Return the [X, Y] coordinate for the center point of the cell that contains the specified text.  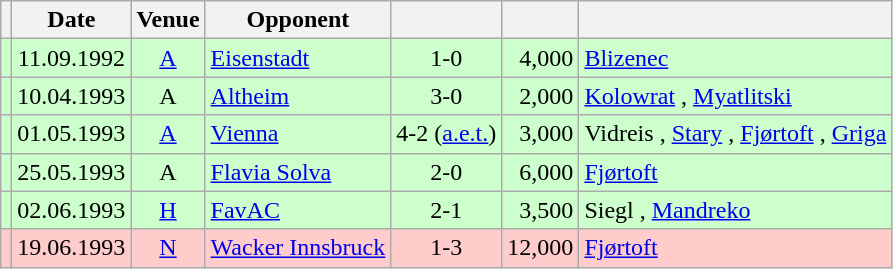
H [168, 210]
2-0 [446, 172]
4,000 [540, 58]
01.05.1993 [72, 134]
Altheim [298, 96]
Opponent [298, 20]
3,000 [540, 134]
25.05.1993 [72, 172]
Vidreis , Stary , Fjørtoft , Griga [736, 134]
Wacker Innsbruck [298, 248]
2-1 [446, 210]
2,000 [540, 96]
Eisenstadt [298, 58]
Date [72, 20]
Vienna [298, 134]
19.06.1993 [72, 248]
Siegl , Mandreko [736, 210]
1-0 [446, 58]
FavAC [298, 210]
Flavia Solva [298, 172]
3-0 [446, 96]
N [168, 248]
Kolowrat , Myatlitski [736, 96]
02.06.1993 [72, 210]
4-2 (a.e.t.) [446, 134]
11.09.1992 [72, 58]
6,000 [540, 172]
1-3 [446, 248]
3,500 [540, 210]
Venue [168, 20]
Blizenec [736, 58]
12,000 [540, 248]
10.04.1993 [72, 96]
